From the cell containing the given text, extract its center point as [x, y] coordinate. 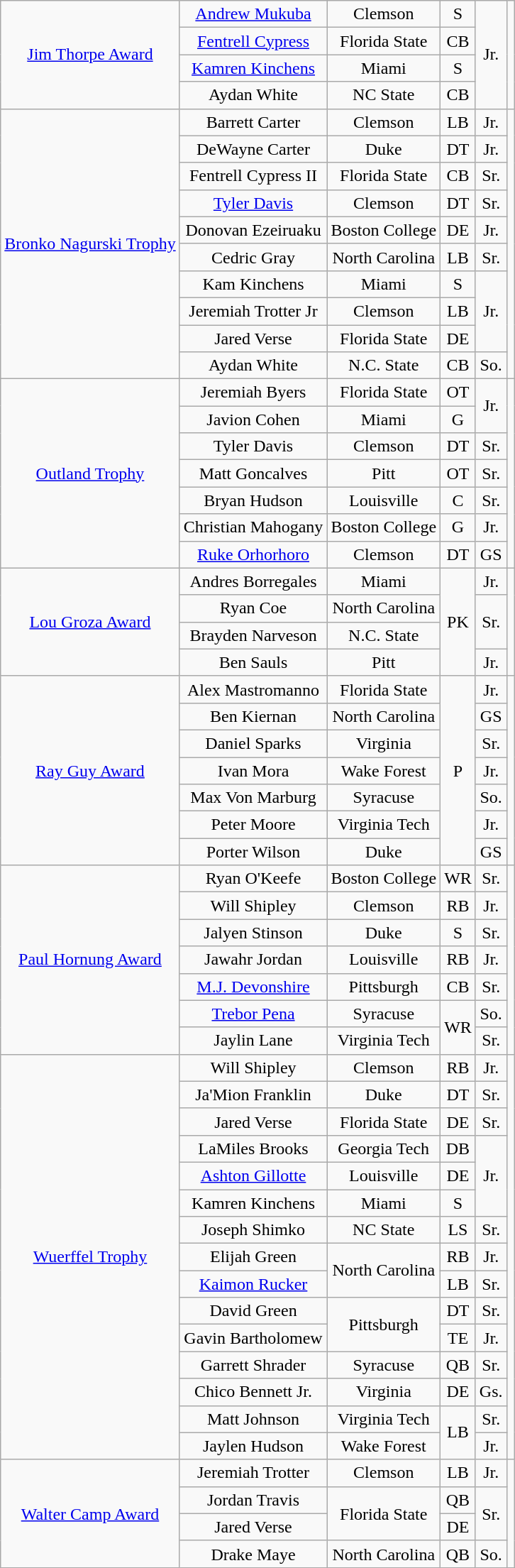
Drake Maye [253, 1554]
DB [458, 1148]
Matt Johnson [253, 1419]
Walter Camp Award [90, 1513]
Kaimon Rucker [253, 1284]
LaMiles Brooks [253, 1148]
Wuerffel Trophy [90, 1256]
Brayden Narveson [253, 635]
Outland Trophy [90, 473]
Jeremiah Byers [253, 393]
Ruke Orhorhoro [253, 554]
Jordan Travis [253, 1500]
TE [458, 1338]
Fentrell Cypress II [253, 176]
Christian Mahogany [253, 527]
DeWayne Carter [253, 149]
Joseph Shimko [253, 1230]
David Green [253, 1311]
Ivan Mora [253, 770]
Elijah Green [253, 1257]
Jim Thorpe Award [90, 55]
Ryan Coe [253, 608]
Jawahr Jordan [253, 960]
Matt Goncalves [253, 473]
Ryan O'Keefe [253, 879]
Andrew Mukuba [253, 14]
Ja'Mion Franklin [253, 1095]
C [458, 500]
Ben Sauls [253, 662]
Porter Wilson [253, 852]
Andres Borregales [253, 581]
Bryan Hudson [253, 500]
M.J. Devonshire [253, 987]
Alex Mastromanno [253, 689]
Jeremiah Trotter Jr [253, 311]
Lou Groza Award [90, 622]
Jalyen Stinson [253, 933]
Georgia Tech [384, 1148]
Paul Hornung Award [90, 960]
Trebor Pena [253, 1014]
Donovan Ezeiruaku [253, 230]
Javion Cohen [253, 420]
Ray Guy Award [90, 770]
Max Von Marburg [253, 798]
Kam Kinchens [253, 284]
Barrett Carter [253, 122]
Ashton Gillotte [253, 1175]
Chico Bennett Jr. [253, 1392]
Cedric Gray [253, 257]
Jaylin Lane [253, 1041]
Daniel Sparks [253, 743]
Jaylen Hudson [253, 1446]
Jeremiah Trotter [253, 1473]
PK [458, 622]
LS [458, 1230]
Garrett Shrader [253, 1365]
Bronko Nagurski Trophy [90, 244]
Peter Moore [253, 825]
Gs. [491, 1392]
Ben Kiernan [253, 716]
Fentrell Cypress [253, 41]
P [458, 770]
Gavin Bartholomew [253, 1338]
